Capture the cell that displays the provided text and extract its [x, y] central coordinate. 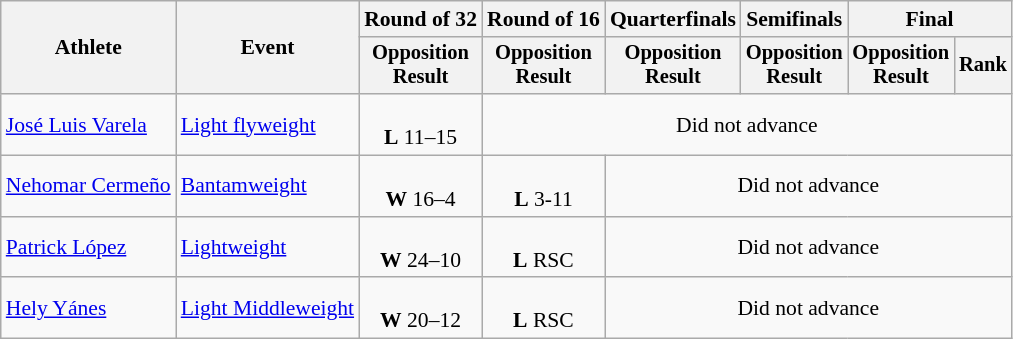
W 16–4 [420, 186]
José Luis Varela [88, 124]
W 24–10 [420, 248]
W 20–12 [420, 308]
Bantamweight [268, 186]
L 3-11 [544, 186]
Lightweight [268, 248]
Semifinals [794, 19]
Light flyweight [268, 124]
Athlete [88, 48]
Light Middleweight [268, 308]
Rank [983, 66]
Patrick López [88, 248]
Hely Yánes [88, 308]
Quarterfinals [673, 19]
Final [930, 19]
Nehomar Cermeño [88, 186]
Event [268, 48]
Round of 16 [544, 19]
Round of 32 [420, 19]
L 11–15 [420, 124]
